Determine the (X, Y) coordinate at the center of the cell enclosing the given text.  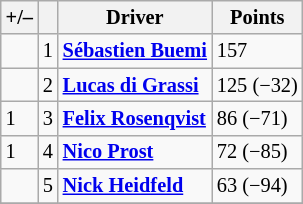
2 (48, 85)
63 (−94) (258, 186)
125 (−32) (258, 85)
Felix Rosenqvist (135, 118)
Driver (135, 17)
3 (48, 118)
86 (−71) (258, 118)
Lucas di Grassi (135, 85)
+/– (20, 17)
157 (258, 51)
4 (48, 152)
5 (48, 186)
72 (−85) (258, 152)
Sébastien Buemi (135, 51)
Nick Heidfeld (135, 186)
Points (258, 17)
Nico Prost (135, 152)
